Locate the cell with the specified text and output its (x, y) center coordinate. 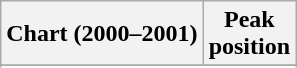
Chart (2000–2001) (102, 34)
Peakposition (249, 34)
